Output the (X, Y) coordinate of the center of the cell containing the given text.  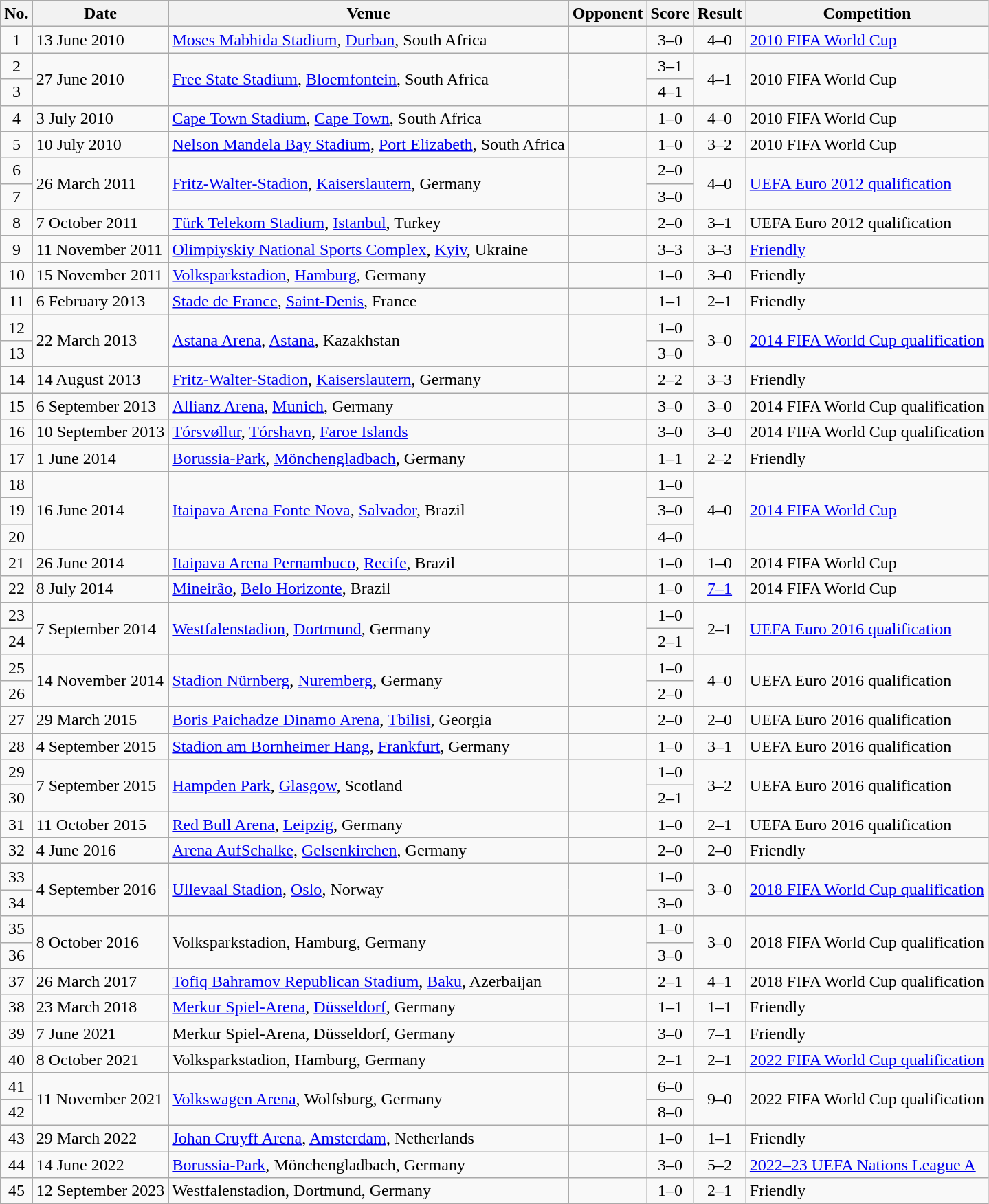
4 September 2015 (100, 746)
Johan Cruyff Arena, Amsterdam, Netherlands (368, 1138)
44 (16, 1165)
6–0 (670, 1086)
Stadion Nürnberg, Nuremberg, Germany (368, 680)
Nelson Mandela Bay Stadium, Port Elizabeth, South Africa (368, 144)
Moses Mabhida Stadium, Durban, South Africa (368, 40)
41 (16, 1086)
9–0 (720, 1099)
42 (16, 1112)
2 (16, 66)
30 (16, 799)
8 (16, 223)
38 (16, 1007)
17 (16, 458)
43 (16, 1138)
33 (16, 877)
27 (16, 720)
Stadion am Bornheimer Hang, Frankfurt, Germany (368, 746)
Türk Telekom Stadium, Istanbul, Turkey (368, 223)
14 August 2013 (100, 380)
22 (16, 589)
Allianz Arena, Munich, Germany (368, 406)
15 (16, 406)
27 June 2010 (100, 79)
21 (16, 563)
Itaipava Arena Fonte Nova, Salvador, Brazil (368, 511)
26 March 2017 (100, 981)
39 (16, 1034)
37 (16, 981)
26 June 2014 (100, 563)
Mineirão, Belo Horizonte, Brazil (368, 589)
10 September 2013 (100, 432)
10 July 2010 (100, 144)
Competition (867, 14)
Olimpiyskiy National Sports Complex, Kyiv, Ukraine (368, 249)
Red Bull Arena, Leipzig, Germany (368, 825)
5 (16, 144)
8 October 2021 (100, 1060)
31 (16, 825)
8 July 2014 (100, 589)
26 (16, 693)
9 (16, 249)
Arena AufSchalke, Gelsenkirchen, Germany (368, 851)
3 July 2010 (100, 118)
28 (16, 746)
45 (16, 1191)
24 (16, 641)
7 September 2015 (100, 785)
Cape Town Stadium, Cape Town, South Africa (368, 118)
Tórsvøllur, Tórshavn, Faroe Islands (368, 432)
4 June 2016 (100, 851)
11 October 2015 (100, 825)
11 November 2021 (100, 1099)
15 November 2011 (100, 275)
7 October 2011 (100, 223)
26 March 2011 (100, 183)
12 (16, 328)
32 (16, 851)
3 (16, 92)
23 March 2018 (100, 1007)
1 (16, 40)
7 June 2021 (100, 1034)
No. (16, 14)
11 November 2011 (100, 249)
Volkswagen Arena, Wolfsburg, Germany (368, 1099)
8 October 2016 (100, 942)
4 September 2016 (100, 890)
18 (16, 484)
16 (16, 432)
36 (16, 955)
Tofiq Bahramov Republican Stadium, Baku, Azerbaijan (368, 981)
29 (16, 772)
40 (16, 1060)
29 March 2015 (100, 720)
11 (16, 301)
Score (670, 14)
Itaipava Arena Pernambuco, Recife, Brazil (368, 563)
13 (16, 354)
6 February 2013 (100, 301)
7 September 2014 (100, 628)
29 March 2022 (100, 1138)
13 June 2010 (100, 40)
2022–23 UEFA Nations League A (867, 1165)
19 (16, 511)
20 (16, 537)
4 (16, 118)
Astana Arena, Astana, Kazakhstan (368, 341)
12 September 2023 (100, 1191)
Opponent (608, 14)
34 (16, 903)
Ullevaal Stadion, Oslo, Norway (368, 890)
6 (16, 170)
Hampden Park, Glasgow, Scotland (368, 785)
Free State Stadium, Bloemfontein, South Africa (368, 79)
23 (16, 615)
6 September 2013 (100, 406)
16 June 2014 (100, 511)
25 (16, 667)
10 (16, 275)
35 (16, 929)
Venue (368, 14)
14 (16, 380)
Date (100, 14)
Result (720, 14)
14 November 2014 (100, 680)
14 June 2022 (100, 1165)
7 (16, 197)
8–0 (670, 1112)
Stade de France, Saint-Denis, France (368, 301)
22 March 2013 (100, 341)
1 June 2014 (100, 458)
5–2 (720, 1165)
Boris Paichadze Dinamo Arena, Tbilisi, Georgia (368, 720)
